Extract the [X, Y] coordinate from the center of the cell holding the provided text.  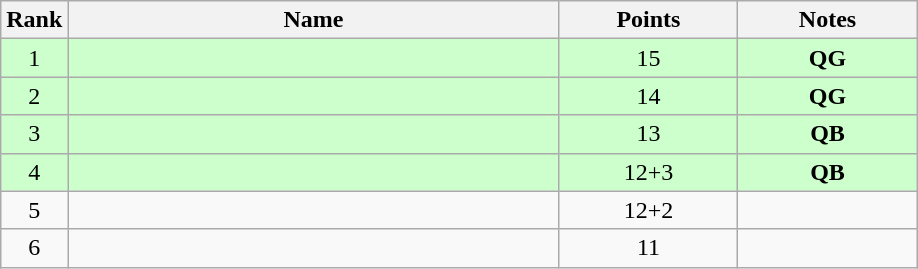
Notes [828, 20]
12+2 [648, 210]
15 [648, 58]
3 [34, 134]
Points [648, 20]
2 [34, 96]
Rank [34, 20]
5 [34, 210]
1 [34, 58]
6 [34, 248]
13 [648, 134]
11 [648, 248]
14 [648, 96]
4 [34, 172]
12+3 [648, 172]
Name [314, 20]
